From the cell containing the given text, extract its center point as [x, y] coordinate. 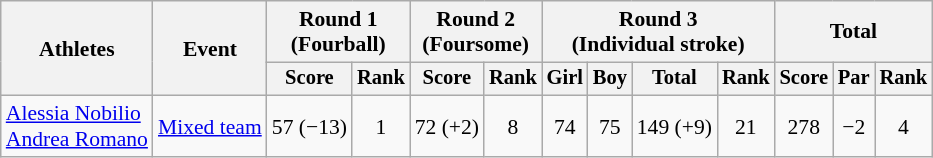
Round 2(Foursome) [476, 32]
−2 [854, 126]
Alessia NobilioAndrea Romano [77, 126]
Girl [565, 79]
4 [904, 126]
1 [381, 126]
57 (−13) [310, 126]
75 [610, 126]
72 (+2) [447, 126]
Par [854, 79]
74 [565, 126]
278 [804, 126]
Event [210, 48]
Round 3(Individual stroke) [658, 32]
Athletes [77, 48]
21 [746, 126]
Round 1(Fourball) [338, 32]
149 (+9) [674, 126]
Mixed team [210, 126]
Boy [610, 79]
8 [513, 126]
